Return [x, y] of the center of cell containing provided text 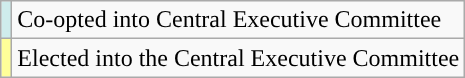
Elected into the Central Executive Committee [238, 58]
Co-opted into Central Executive Committee [238, 20]
